Detect which cell encompasses the target text, then output its [x, y] center coordinate. 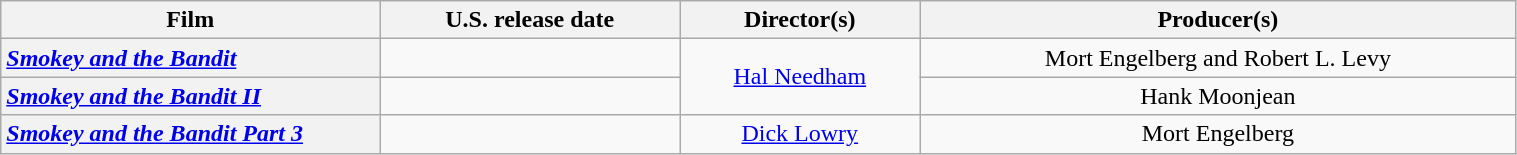
U.S. release date [530, 20]
Smokey and the Bandit Part 3 [190, 134]
Film [190, 20]
Hal Needham [800, 77]
Mort Engelberg [1218, 134]
Smokey and the Bandit [190, 58]
Hank Moonjean [1218, 96]
Mort Engelberg and Robert L. Levy [1218, 58]
Director(s) [800, 20]
Smokey and the Bandit II [190, 96]
Dick Lowry [800, 134]
Producer(s) [1218, 20]
